Detect which cell encompasses the target text, then output its [X, Y] center coordinate. 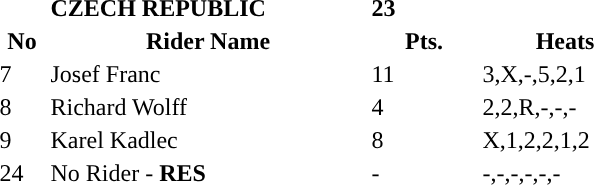
8 [424, 140]
4 [424, 107]
Rider Name [208, 41]
11 [424, 74]
Pts. [424, 41]
Josef Franc [208, 74]
Richard Wolff [208, 107]
Karel Kadlec [208, 140]
